Output the (X, Y) coordinate of the center of the cell containing the given text.  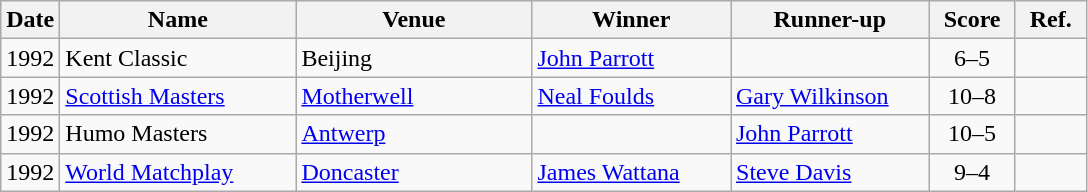
Scottish Masters (178, 96)
Score (972, 20)
9–4 (972, 172)
Name (178, 20)
Motherwell (414, 96)
Antwerp (414, 134)
James Wattana (632, 172)
Kent Classic (178, 58)
10–5 (972, 134)
10–8 (972, 96)
Beijing (414, 58)
Neal Foulds (632, 96)
Humo Masters (178, 134)
Gary Wilkinson (830, 96)
Venue (414, 20)
Winner (632, 20)
Runner-up (830, 20)
Steve Davis (830, 172)
World Matchplay (178, 172)
Doncaster (414, 172)
Ref. (1050, 20)
Date (30, 20)
6–5 (972, 58)
